For the text-containing cell, return its midpoint in (x, y) coordinate format. 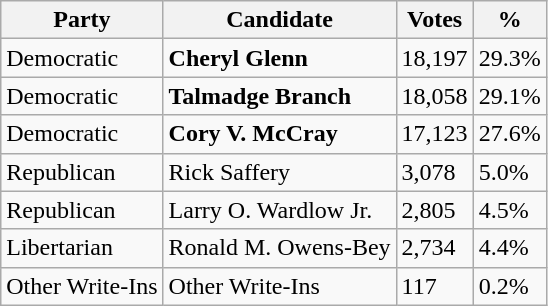
29.3% (510, 58)
Rick Saffery (280, 172)
4.5% (510, 210)
0.2% (510, 286)
% (510, 20)
Talmadge Branch (280, 96)
18,058 (434, 96)
117 (434, 286)
29.1% (510, 96)
Libertarian (82, 248)
5.0% (510, 172)
17,123 (434, 134)
Votes (434, 20)
27.6% (510, 134)
2,734 (434, 248)
4.4% (510, 248)
Cory V. McCray (280, 134)
Larry O. Wardlow Jr. (280, 210)
18,197 (434, 58)
Cheryl Glenn (280, 58)
Candidate (280, 20)
Party (82, 20)
Ronald M. Owens-Bey (280, 248)
2,805 (434, 210)
3,078 (434, 172)
